Capture the cell that displays the provided text and extract its (X, Y) central coordinate. 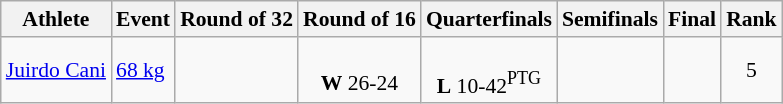
Athlete (56, 19)
Semifinals (610, 19)
68 kg (143, 70)
Quarterfinals (489, 19)
Round of 32 (236, 19)
5 (752, 70)
Final (692, 19)
Round of 16 (360, 19)
Juirdo Cani (56, 70)
L 10-42PTG (489, 70)
Rank (752, 19)
Event (143, 19)
W 26-24 (360, 70)
